Capture the cell that displays the provided text and extract its [x, y] central coordinate. 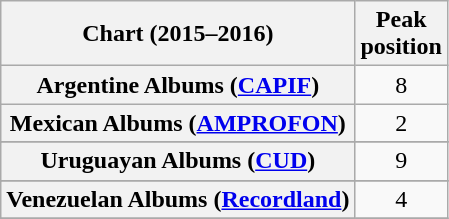
2 [401, 123]
Venezuelan Albums (Recordland) [178, 199]
Peakposition [401, 34]
Argentine Albums (CAPIF) [178, 85]
8 [401, 85]
4 [401, 199]
9 [401, 161]
Chart (2015–2016) [178, 34]
Mexican Albums (AMPROFON) [178, 123]
Uruguayan Albums (CUD) [178, 161]
